Scan for the cell matching the given text and deliver its [x, y] coordinate at center. 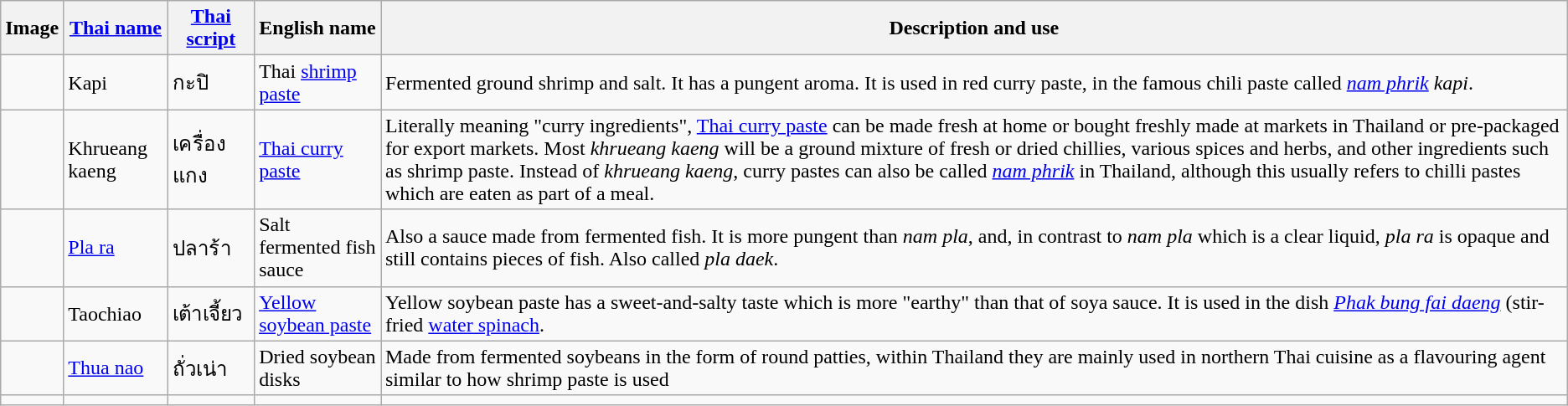
Thai curry paste [318, 159]
Description and use [973, 28]
Thai shrimp paste [318, 82]
เต้าเจี้ยว [211, 313]
Kapi [116, 82]
Yellow soybean paste [318, 313]
Thua nao [116, 368]
ปลาร้า [211, 248]
Khrueang kaeng [116, 159]
Thai script [211, 28]
กะปิ [211, 82]
English name [318, 28]
Fermented ground shrimp and salt. It has a pungent aroma. It is used in red curry paste, in the famous chili paste called nam phrik kapi. [973, 82]
ถั่วเน่า [211, 368]
Salt fermented fish sauce [318, 248]
Taochiao [116, 313]
Image [32, 28]
Pla ra [116, 248]
Dried soybean disks [318, 368]
เครื่องแกง [211, 159]
Thai name [116, 28]
